Identify which cell holds the provided text, then report its (x, y) central coordinate. 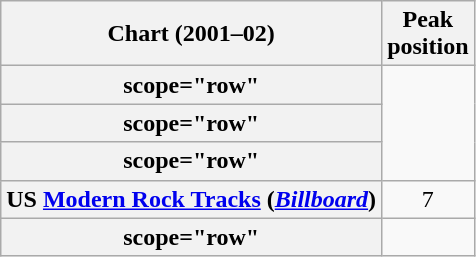
7 (428, 199)
US Modern Rock Tracks (Billboard) (192, 199)
Chart (2001–02) (192, 34)
Peakposition (428, 34)
